Detect which cell encompasses the target text, then output its [x, y] center coordinate. 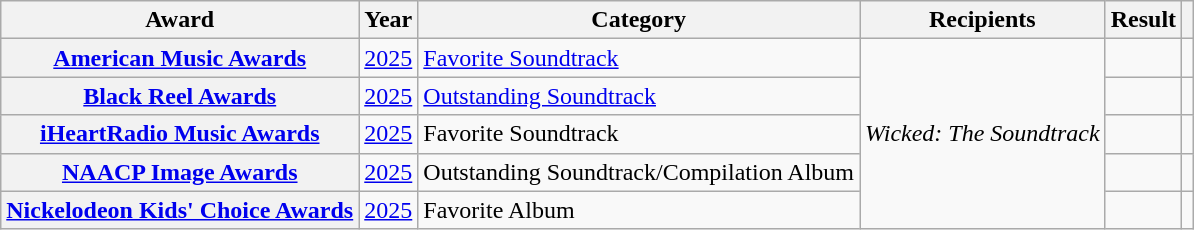
Favorite Album [639, 210]
Award [180, 20]
Category [639, 20]
Outstanding Soundtrack/Compilation Album [639, 172]
Outstanding Soundtrack [639, 96]
NAACP Image Awards [180, 172]
Black Reel Awards [180, 96]
Wicked: The Soundtrack [983, 134]
Nickelodeon Kids' Choice Awards [180, 210]
Year [388, 20]
American Music Awards [180, 58]
Recipients [983, 20]
Result [1143, 20]
iHeartRadio Music Awards [180, 134]
